Return the [X, Y] coordinate for the center point of the cell that contains the specified text.  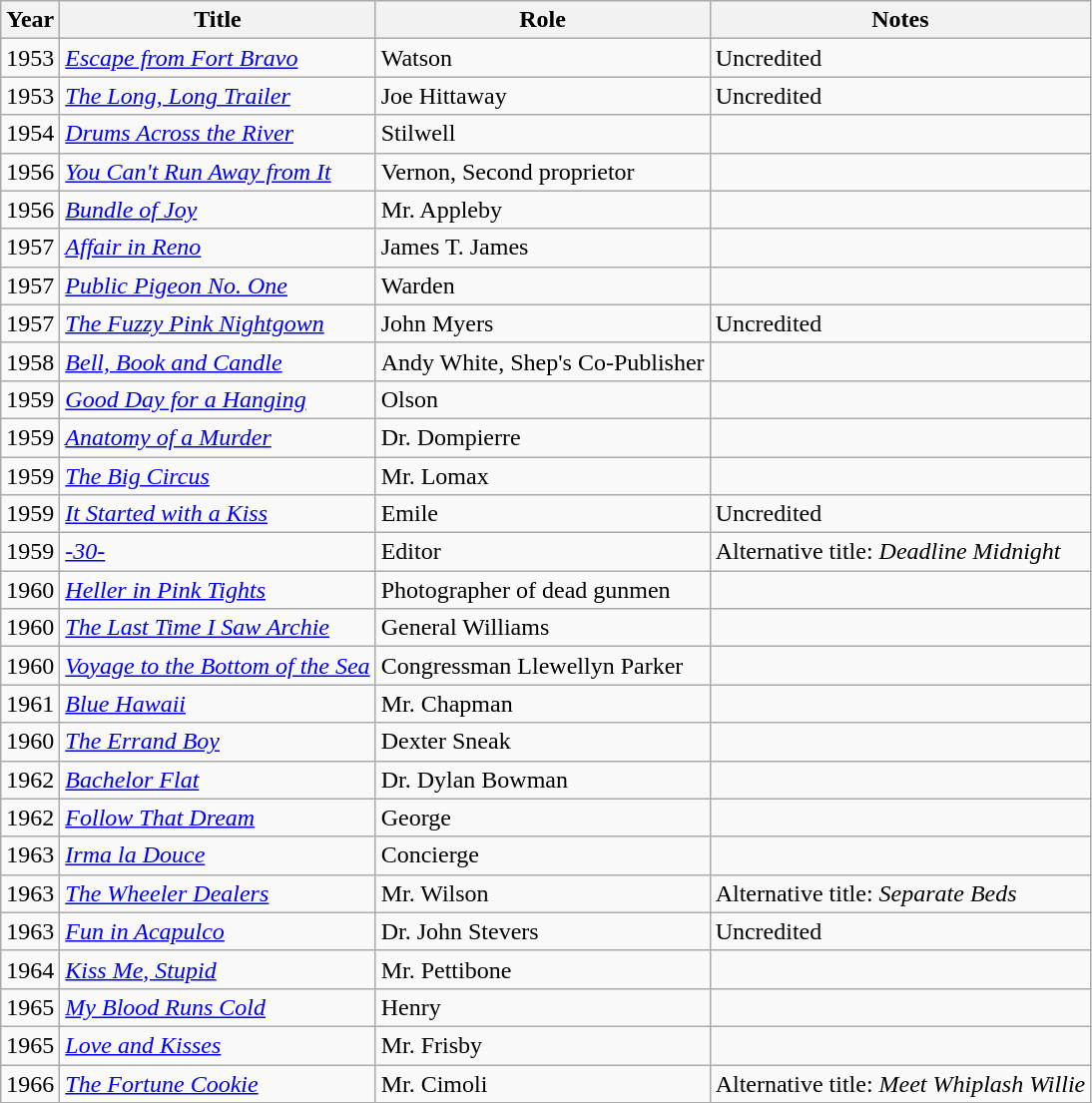
Escape from Fort Bravo [218, 58]
1961 [30, 704]
John Myers [543, 323]
Mr. Cimoli [543, 1083]
Mr. Pettibone [543, 969]
Voyage to the Bottom of the Sea [218, 666]
Mr. Lomax [543, 476]
Andy White, Shep's Co-Publisher [543, 361]
-30- [218, 552]
Love and Kisses [218, 1045]
Joe Hittaway [543, 96]
Olson [543, 399]
Role [543, 20]
1966 [30, 1083]
Year [30, 20]
Watson [543, 58]
Warden [543, 285]
It Started with a Kiss [218, 514]
Irma la Douce [218, 855]
You Can't Run Away from It [218, 172]
1958 [30, 361]
The Wheeler Dealers [218, 893]
Alternative title: Deadline Midnight [900, 552]
Bundle of Joy [218, 210]
Title [218, 20]
Bachelor Flat [218, 780]
Kiss Me, Stupid [218, 969]
Good Day for a Hanging [218, 399]
Follow That Dream [218, 818]
The Big Circus [218, 476]
Bell, Book and Candle [218, 361]
Photographer of dead gunmen [543, 590]
Stilwell [543, 134]
Drums Across the River [218, 134]
My Blood Runs Cold [218, 1007]
Congressman Llewellyn Parker [543, 666]
Mr. Frisby [543, 1045]
Dr. John Stevers [543, 931]
George [543, 818]
Alternative title: Meet Whiplash Willie [900, 1083]
Heller in Pink Tights [218, 590]
Affair in Reno [218, 248]
1964 [30, 969]
Vernon, Second proprietor [543, 172]
Emile [543, 514]
Public Pigeon No. One [218, 285]
Dexter Sneak [543, 742]
The Fortune Cookie [218, 1083]
Dr. Dompierre [543, 437]
Alternative title: Separate Beds [900, 893]
The Last Time I Saw Archie [218, 628]
Mr. Chapman [543, 704]
Anatomy of a Murder [218, 437]
Concierge [543, 855]
The Long, Long Trailer [218, 96]
James T. James [543, 248]
1954 [30, 134]
Blue Hawaii [218, 704]
General Williams [543, 628]
Henry [543, 1007]
Mr. Appleby [543, 210]
Editor [543, 552]
Fun in Acapulco [218, 931]
Dr. Dylan Bowman [543, 780]
The Fuzzy Pink Nightgown [218, 323]
Mr. Wilson [543, 893]
Notes [900, 20]
The Errand Boy [218, 742]
